From the cell containing the given text, extract its center point as (X, Y) coordinate. 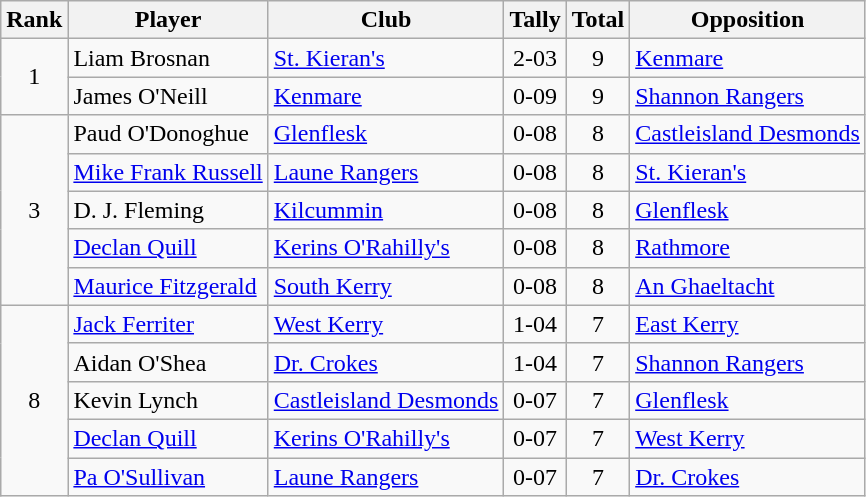
James O'Neill (168, 96)
East Kerry (748, 324)
Maurice Fitzgerald (168, 286)
0-09 (535, 96)
Club (386, 20)
Aidan O'Shea (168, 362)
Pa O'Sullivan (168, 477)
Total (598, 20)
Tally (535, 20)
2-03 (535, 58)
Rathmore (748, 248)
Rank (34, 20)
South Kerry (386, 286)
Paud O'Donoghue (168, 134)
3 (34, 210)
Opposition (748, 20)
1 (34, 77)
Kevin Lynch (168, 400)
Mike Frank Russell (168, 172)
Player (168, 20)
Kilcummin (386, 210)
Liam Brosnan (168, 58)
An Ghaeltacht (748, 286)
D. J. Fleming (168, 210)
Jack Ferriter (168, 324)
